Capture the cell that displays the provided text and extract its [X, Y] central coordinate. 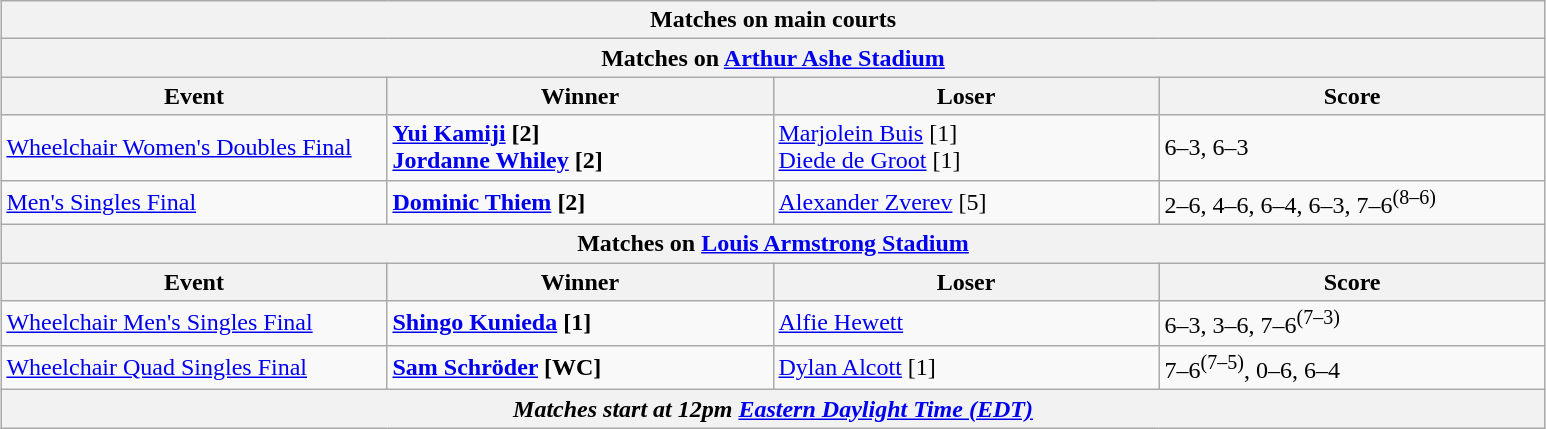
Alexander Zverev [5] [966, 202]
Shingo Kunieda [1] [580, 324]
Sam Schröder [WC] [580, 368]
7–6(7–5), 0–6, 6–4 [1352, 368]
Yui Kamiji [2] Jordanne Whiley [2] [580, 148]
Men's Singles Final [194, 202]
Matches start at 12pm Eastern Daylight Time (EDT) [773, 409]
Wheelchair Men's Singles Final [194, 324]
Alfie Hewett [966, 324]
Dominic Thiem [2] [580, 202]
2–6, 4–6, 6–4, 6–3, 7–6(8–6) [1352, 202]
6–3, 3–6, 7–6(7–3) [1352, 324]
Matches on Louis Armstrong Stadium [773, 244]
Matches on main courts [773, 20]
Dylan Alcott [1] [966, 368]
6–3, 6–3 [1352, 148]
Wheelchair Quad Singles Final [194, 368]
Matches on Arthur Ashe Stadium [773, 58]
Wheelchair Women's Doubles Final [194, 148]
Marjolein Buis [1] Diede de Groot [1] [966, 148]
